Pinpoint the cell where the given text exists, returning its (x, y) midpoint coordinate. 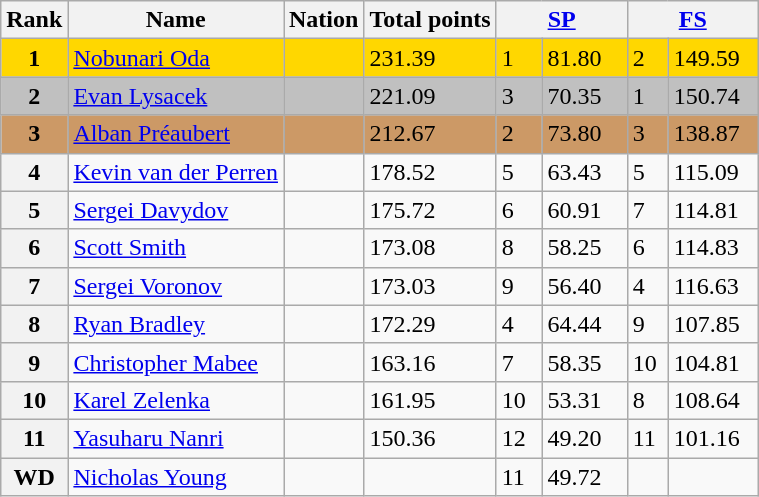
Karel Zelenka (176, 400)
173.08 (430, 248)
150.74 (713, 96)
81.80 (584, 58)
115.09 (713, 172)
Ryan Bradley (176, 324)
108.64 (713, 400)
12 (519, 438)
58.25 (584, 248)
212.67 (430, 134)
56.40 (584, 286)
Alban Préaubert (176, 134)
114.81 (713, 210)
175.72 (430, 210)
101.16 (713, 438)
231.39 (430, 58)
172.29 (430, 324)
221.09 (430, 96)
Nobunari Oda (176, 58)
161.95 (430, 400)
58.35 (584, 362)
107.85 (713, 324)
SP (562, 20)
149.59 (713, 58)
53.31 (584, 400)
Nation (324, 20)
70.35 (584, 96)
138.87 (713, 134)
116.63 (713, 286)
Evan Lysacek (176, 96)
Name (176, 20)
Kevin van der Perren (176, 172)
Sergei Davydov (176, 210)
178.52 (430, 172)
Yasuharu Nanri (176, 438)
Sergei Voronov (176, 286)
49.72 (584, 477)
Nicholas Young (176, 477)
104.81 (713, 362)
64.44 (584, 324)
Scott Smith (176, 248)
Total points (430, 20)
63.43 (584, 172)
WD (34, 477)
Christopher Mabee (176, 362)
114.83 (713, 248)
FS (692, 20)
73.80 (584, 134)
Rank (34, 20)
150.36 (430, 438)
49.20 (584, 438)
173.03 (430, 286)
163.16 (430, 362)
60.91 (584, 210)
